Search for the cell housing the specified text and yield its (X, Y) center coordinate. 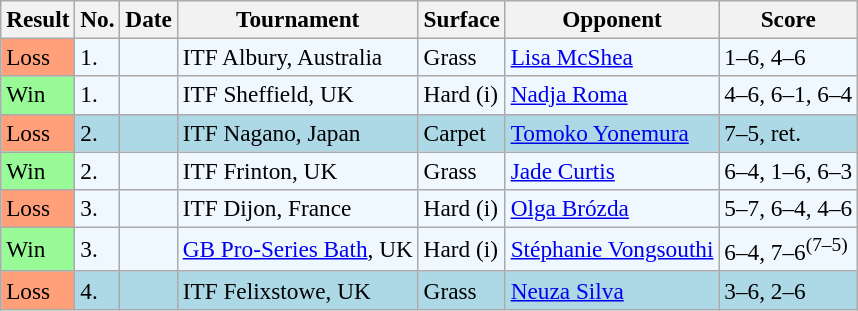
No. (98, 19)
6–4, 1–6, 6–3 (788, 170)
ITF Dijon, France (298, 208)
Tournament (298, 19)
5–7, 6–4, 4–6 (788, 208)
ITF Albury, Australia (298, 57)
Neuza Silva (612, 290)
4–6, 6–1, 6–4 (788, 95)
Tomoko Yonemura (612, 133)
3–6, 2–6 (788, 290)
4. (98, 290)
Lisa McShea (612, 57)
GB Pro-Series Bath, UK (298, 249)
Carpet (462, 133)
Score (788, 19)
Result (38, 19)
ITF Frinton, UK (298, 170)
Surface (462, 19)
Stéphanie Vongsouthi (612, 249)
Jade Curtis (612, 170)
Date (148, 19)
ITF Nagano, Japan (298, 133)
ITF Felixstowe, UK (298, 290)
6–4, 7–6(7–5) (788, 249)
ITF Sheffield, UK (298, 95)
Olga Brózda (612, 208)
7–5, ret. (788, 133)
Opponent (612, 19)
Nadja Roma (612, 95)
1–6, 4–6 (788, 57)
